For the text-containing cell, return its midpoint in [x, y] coordinate format. 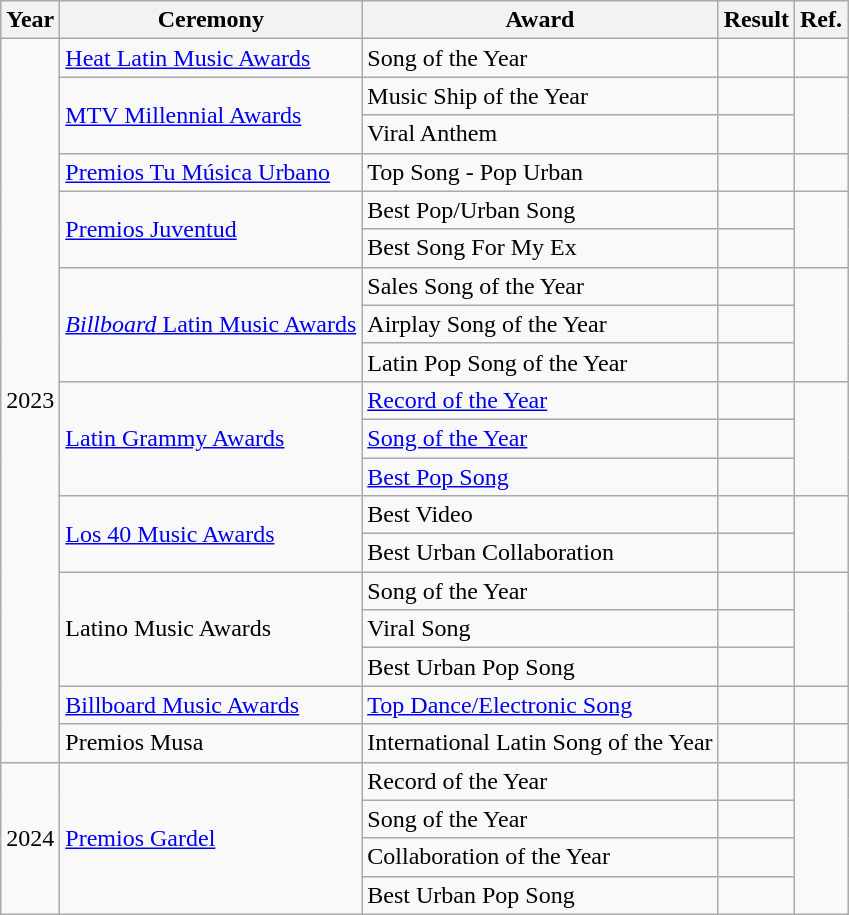
Premios Tu Música Urbano [211, 172]
Music Ship of the Year [540, 96]
Best Song For My Ex [540, 248]
Best Urban Collaboration [540, 553]
Los 40 Music Awards [211, 534]
Viral Song [540, 629]
Premios Juventud [211, 229]
Ceremony [211, 20]
2023 [30, 400]
Ref. [822, 20]
MTV Millennial Awards [211, 115]
Billboard Music Awards [211, 705]
Best Pop Song [540, 477]
Billboard Latin Music Awards [211, 324]
International Latin Song of the Year [540, 743]
Award [540, 20]
Top Song - Pop Urban [540, 172]
Latino Music Awards [211, 629]
Best Video [540, 515]
2024 [30, 838]
Heat Latin Music Awards [211, 58]
Collaboration of the Year [540, 857]
Airplay Song of the Year [540, 324]
Latin Grammy Awards [211, 438]
Latin Pop Song of the Year [540, 362]
Premios Musa [211, 743]
Top Dance/Electronic Song [540, 705]
Viral Anthem [540, 134]
Premios Gardel [211, 838]
Sales Song of the Year [540, 286]
Best Pop/Urban Song [540, 210]
Result [756, 20]
Year [30, 20]
